Search for the cell housing the specified text and yield its (x, y) center coordinate. 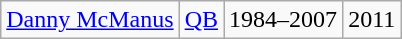
Danny McManus (90, 20)
1984–2007 (284, 20)
2011 (372, 20)
QB (201, 20)
